Return (x, y) of the center of cell containing provided text 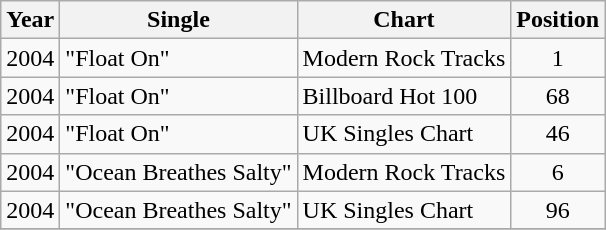
Chart (404, 20)
96 (558, 210)
1 (558, 58)
Billboard Hot 100 (404, 96)
68 (558, 96)
Single (178, 20)
6 (558, 172)
Position (558, 20)
46 (558, 134)
Year (30, 20)
